From the cell containing the given text, extract its center point as (x, y) coordinate. 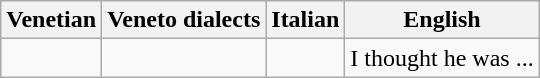
Venetian (52, 20)
Veneto dialects (184, 20)
I thought he was ... (442, 58)
English (442, 20)
Italian (306, 20)
